Return the [X, Y] coordinate for the center point of the cell that contains the specified text.  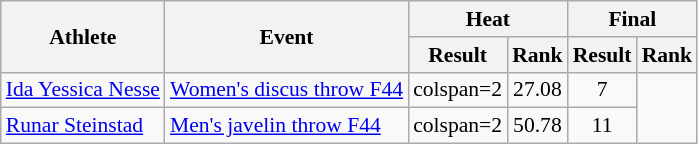
27.08 [538, 90]
Heat [488, 19]
Event [286, 36]
Women's discus throw F44 [286, 90]
11 [602, 126]
50.78 [538, 126]
Final [632, 19]
Runar Steinstad [83, 126]
Athlete [83, 36]
7 [602, 90]
Ida Yessica Nesse [83, 90]
Men's javelin throw F44 [286, 126]
